Locate the cell with the specified text and output its (x, y) center coordinate. 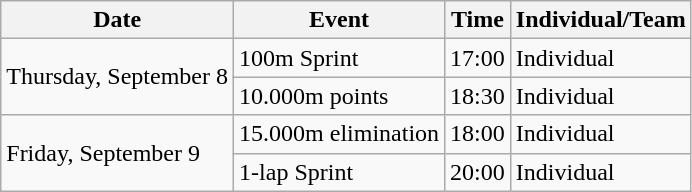
Individual/Team (600, 20)
18:30 (478, 96)
18:00 (478, 134)
Event (340, 20)
100m Sprint (340, 58)
Friday, September 9 (118, 153)
Date (118, 20)
10.000m points (340, 96)
1-lap Sprint (340, 172)
17:00 (478, 58)
Thursday, September 8 (118, 77)
Time (478, 20)
20:00 (478, 172)
15.000m elimination (340, 134)
